For the text-containing cell, return its midpoint in [X, Y] coordinate format. 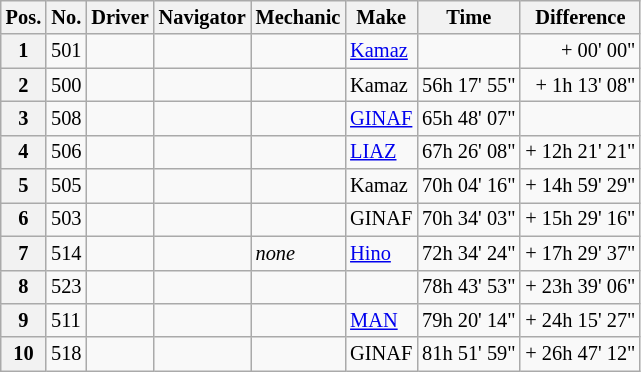
+ 26h 47' 12" [580, 354]
65h 48' 07" [468, 118]
1 [24, 51]
70h 34' 03" [468, 219]
518 [66, 354]
56h 17' 55" [468, 85]
+ 23h 39' 06" [580, 287]
79h 20' 14" [468, 320]
+ 24h 15' 27" [580, 320]
2 [24, 85]
9 [24, 320]
70h 04' 16" [468, 186]
+ 1h 13' 08" [580, 85]
500 [66, 85]
Pos. [24, 17]
+ 15h 29' 16" [580, 219]
LIAZ [381, 152]
MAN [381, 320]
523 [66, 287]
Time [468, 17]
+ 14h 59' 29" [580, 186]
+ 00' 00" [580, 51]
511 [66, 320]
Hino [381, 253]
+ 17h 29' 37" [580, 253]
5 [24, 186]
67h 26' 08" [468, 152]
81h 51' 59" [468, 354]
514 [66, 253]
4 [24, 152]
7 [24, 253]
3 [24, 118]
10 [24, 354]
Difference [580, 17]
+ 12h 21' 21" [580, 152]
Make [381, 17]
505 [66, 186]
6 [24, 219]
none [298, 253]
78h 43' 53" [468, 287]
501 [66, 51]
Driver [120, 17]
506 [66, 152]
No. [66, 17]
72h 34' 24" [468, 253]
8 [24, 287]
Mechanic [298, 17]
Navigator [202, 17]
503 [66, 219]
508 [66, 118]
